Extract the (X, Y) coordinate from the center of the cell holding the provided text.  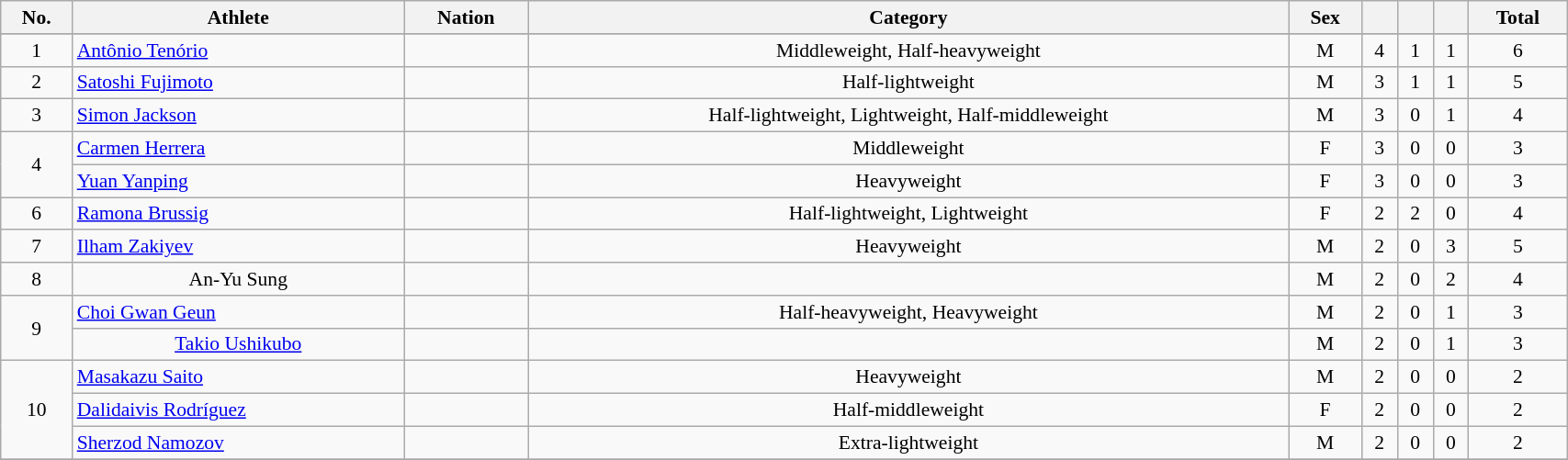
Simon Jackson (239, 116)
Middleweight (908, 149)
8 (37, 279)
Half-middleweight (908, 410)
Masakazu Saito (239, 377)
Athlete (239, 17)
Takio Ushikubo (239, 344)
Yuan Yanping (239, 181)
Antônio Tenório (239, 50)
Half-lightweight, Lightweight (908, 214)
Half-lightweight, Lightweight, Half-middleweight (908, 116)
Middleweight, Half-heavyweight (908, 50)
An-Yu Sung (239, 279)
Sherzod Namozov (239, 443)
7 (37, 247)
Extra-lightweight (908, 443)
Total (1517, 17)
9 (37, 329)
Dalidaivis Rodríguez (239, 410)
Ilham Zakiyev (239, 247)
Satoshi Fujimoto (239, 83)
Nation (467, 17)
Half-lightweight (908, 83)
Choi Gwan Geun (239, 312)
Category (908, 17)
Ramona Brussig (239, 214)
10 (37, 410)
No. (37, 17)
Carmen Herrera (239, 149)
Half-heavyweight, Heavyweight (908, 312)
Sex (1325, 17)
